Scan for the cell matching the given text and deliver its (X, Y) coordinate at center. 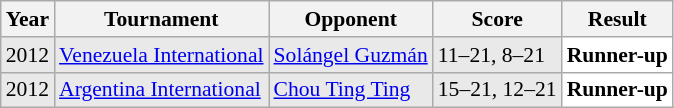
Year (28, 19)
Result (618, 19)
Chou Ting Ting (351, 90)
Venezuela International (161, 55)
Solángel Guzmán (351, 55)
Score (498, 19)
Tournament (161, 19)
Argentina International (161, 90)
11–21, 8–21 (498, 55)
Opponent (351, 19)
15–21, 12–21 (498, 90)
